Detect which cell encompasses the target text, then output its [x, y] center coordinate. 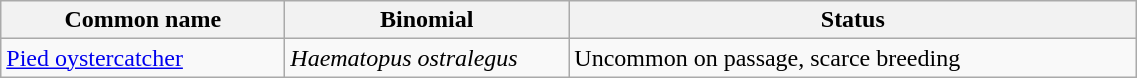
Common name [143, 20]
Status [853, 20]
Pied oystercatcher [143, 58]
Uncommon on passage, scarce breeding [853, 58]
Binomial [427, 20]
Haematopus ostralegus [427, 58]
